Detect which cell encompasses the target text, then output its [X, Y] center coordinate. 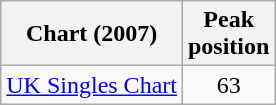
Chart (2007) [92, 34]
Peakposition [228, 34]
UK Singles Chart [92, 85]
63 [228, 85]
